Return the [x, y] coordinate for the center point of the cell that contains the specified text.  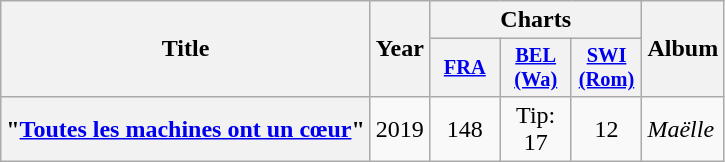
148 [464, 128]
2019 [400, 128]
Album [683, 49]
Year [400, 49]
12 [606, 128]
Title [186, 49]
Charts [536, 20]
FRA [464, 68]
SWI(Rom) [606, 68]
Tip: 17 [536, 128]
Maëlle [683, 128]
"Toutes les machines ont un cœur" [186, 128]
BEL(Wa) [536, 68]
